Extract the [X, Y] coordinate from the center of the cell holding the provided text.  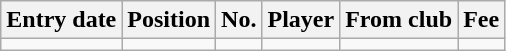
No. [239, 20]
Entry date [62, 20]
Fee [482, 20]
Position [169, 20]
Player [301, 20]
From club [399, 20]
